Locate the cell with the specified text and output its [x, y] center coordinate. 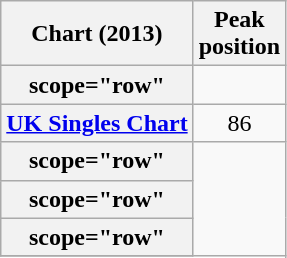
Peakposition [239, 34]
Chart (2013) [97, 34]
UK Singles Chart [97, 123]
86 [239, 123]
